Determine the (X, Y) coordinate at the center of the cell enclosing the given text.  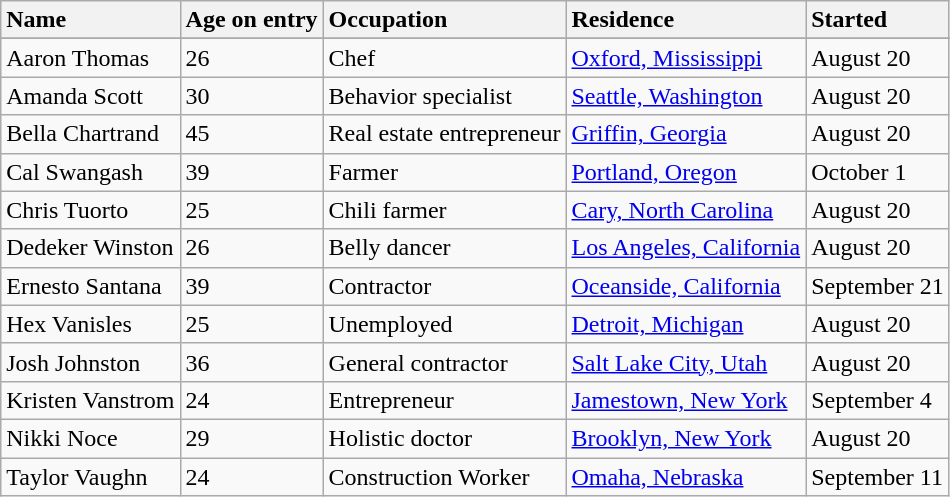
Chef (444, 58)
Occupation (444, 20)
Brooklyn, New York (686, 438)
Cary, North Carolina (686, 210)
Jamestown, New York (686, 400)
Farmer (444, 172)
36 (252, 362)
Nikki Noce (90, 438)
Detroit, Michigan (686, 324)
Holistic doctor (444, 438)
Age on entry (252, 20)
Construction Worker (444, 477)
29 (252, 438)
Salt Lake City, Utah (686, 362)
Unemployed (444, 324)
Belly dancer (444, 248)
Taylor Vaughn (90, 477)
Chili farmer (444, 210)
Seattle, Washington (686, 96)
Kristen Vanstrom (90, 400)
Started (878, 20)
Josh Johnston (90, 362)
Contractor (444, 286)
Cal Swangash (90, 172)
Aaron Thomas (90, 58)
30 (252, 96)
Entrepreneur (444, 400)
Los Angeles, California (686, 248)
Omaha, Nebraska (686, 477)
Griffin, Georgia (686, 134)
Amanda Scott (90, 96)
September 21 (878, 286)
Real estate entrepreneur (444, 134)
Oceanside, California (686, 286)
General contractor (444, 362)
September 11 (878, 477)
Ernesto Santana (90, 286)
Oxford, Mississippi (686, 58)
October 1 (878, 172)
Behavior specialist (444, 96)
Bella Chartrand (90, 134)
Chris Tuorto (90, 210)
September 4 (878, 400)
Name (90, 20)
45 (252, 134)
Dedeker Winston (90, 248)
Residence (686, 20)
Hex Vanisles (90, 324)
Portland, Oregon (686, 172)
